Detect which cell encompasses the target text, then output its (x, y) center coordinate. 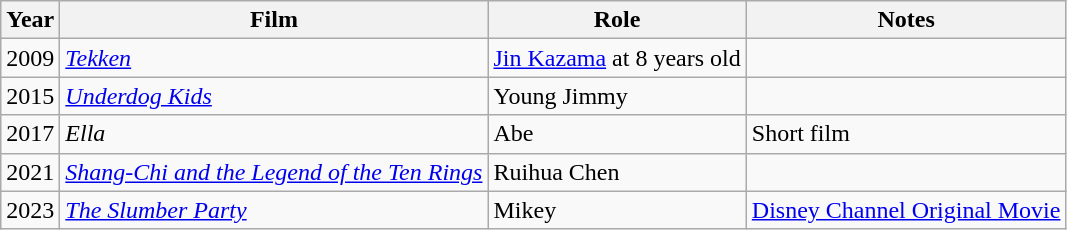
Disney Channel Original Movie (906, 210)
Abe (617, 134)
2023 (30, 210)
Ruihua Chen (617, 172)
2015 (30, 96)
2009 (30, 58)
Jin Kazama at 8 years old (617, 58)
Tekken (274, 58)
Underdog Kids (274, 96)
2021 (30, 172)
Shang-Chi and the Legend of the Ten Rings (274, 172)
Role (617, 20)
Year (30, 20)
2017 (30, 134)
The Slumber Party (274, 210)
Notes (906, 20)
Mikey (617, 210)
Young Jimmy (617, 96)
Ella (274, 134)
Film (274, 20)
Short film (906, 134)
